Locate the cell with the specified text and output its (X, Y) center coordinate. 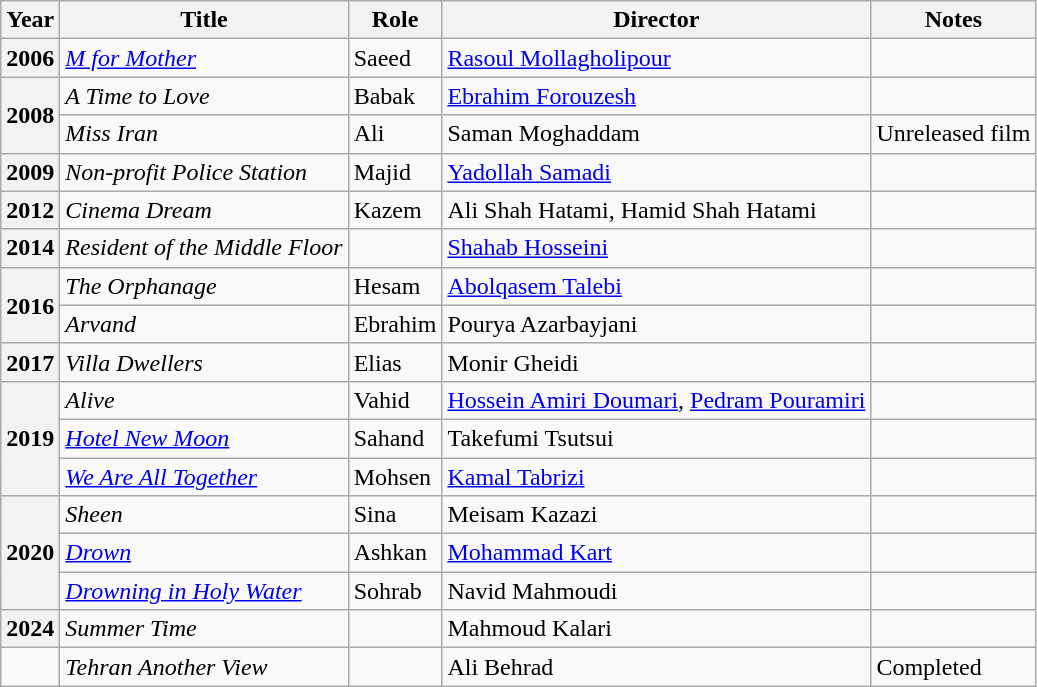
Unreleased film (954, 134)
Elias (395, 362)
Sahand (395, 438)
Majid (395, 172)
2008 (30, 115)
Role (395, 20)
Hossein Amiri Doumari, Pedram Pouramiri (656, 400)
Director (656, 20)
Ali Shah Hatami, Hamid Shah Hatami (656, 210)
Hesam (395, 286)
2019 (30, 438)
Ebrahim (395, 324)
2017 (30, 362)
2014 (30, 248)
Kazem (395, 210)
Ali (395, 134)
Tehran Another View (204, 667)
Alive (204, 400)
Notes (954, 20)
Babak (395, 96)
Kamal Tabrizi (656, 477)
2012 (30, 210)
M for Mother (204, 58)
Hotel New Moon (204, 438)
Meisam Kazazi (656, 515)
Mohammad Kart (656, 553)
Sina (395, 515)
Ali Behrad (656, 667)
2006 (30, 58)
Abolqasem Talebi (656, 286)
Year (30, 20)
Rasoul Mollagholipour (656, 58)
Saeed (395, 58)
The Orphanage (204, 286)
Arvand (204, 324)
Non-profit Police Station (204, 172)
Title (204, 20)
2020 (30, 553)
Vahid (395, 400)
Completed (954, 667)
We Are All Together (204, 477)
Yadollah Samadi (656, 172)
Ashkan (395, 553)
Mahmoud Kalari (656, 629)
Takefumi Tsutsui (656, 438)
Saman Moghaddam (656, 134)
A Time to Love (204, 96)
2009 (30, 172)
Shahab Hosseini (656, 248)
Summer Time (204, 629)
Monir Gheidi (656, 362)
2016 (30, 305)
Drowning in Holy Water (204, 591)
Pourya Azarbayjani (656, 324)
Sohrab (395, 591)
Mohsen (395, 477)
Drown (204, 553)
Cinema Dream (204, 210)
2024 (30, 629)
Miss Iran (204, 134)
Sheen (204, 515)
Villa Dwellers (204, 362)
Resident of the Middle Floor (204, 248)
Navid Mahmoudi (656, 591)
Ebrahim Forouzesh (656, 96)
